Extract the (x, y) coordinate from the center of the cell holding the provided text.  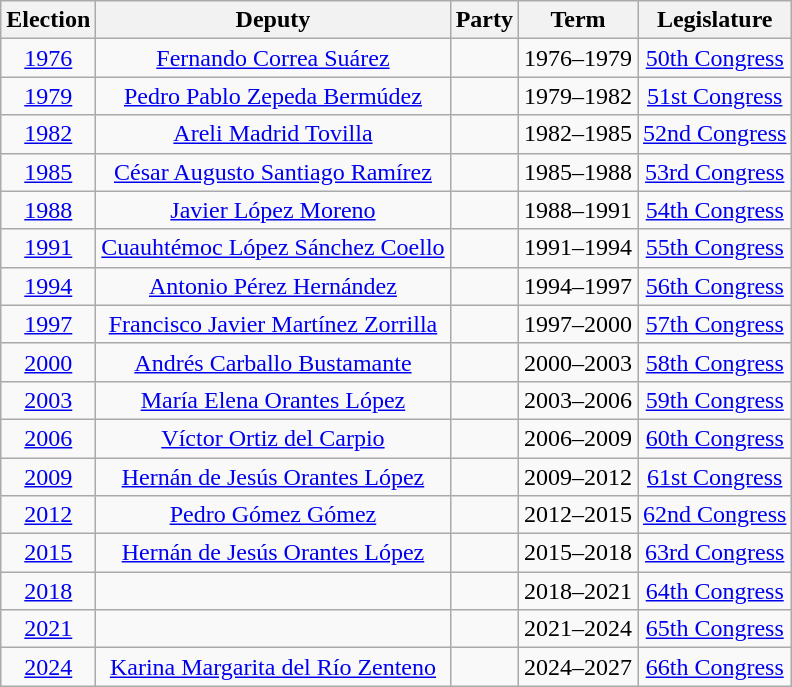
55th Congress (715, 248)
2000–2003 (578, 362)
2012 (48, 515)
56th Congress (715, 286)
Party (484, 20)
2003–2006 (578, 400)
60th Congress (715, 438)
César Augusto Santiago Ramírez (273, 172)
Areli Madrid Tovilla (273, 134)
53rd Congress (715, 172)
59th Congress (715, 400)
1997 (48, 324)
1985 (48, 172)
54th Congress (715, 210)
62nd Congress (715, 515)
1979 (48, 96)
1979–1982 (578, 96)
1997–2000 (578, 324)
58th Congress (715, 362)
Andrés Carballo Bustamante (273, 362)
2021 (48, 629)
63rd Congress (715, 553)
50th Congress (715, 58)
Antonio Pérez Hernández (273, 286)
2000 (48, 362)
2018–2021 (578, 591)
1985–1988 (578, 172)
1982–1985 (578, 134)
52nd Congress (715, 134)
65th Congress (715, 629)
Cuauhtémoc López Sánchez Coello (273, 248)
Karina Margarita del Río Zenteno (273, 667)
61st Congress (715, 477)
64th Congress (715, 591)
2018 (48, 591)
2009–2012 (578, 477)
2006 (48, 438)
2003 (48, 400)
Francisco Javier Martínez Zorrilla (273, 324)
1991 (48, 248)
1976 (48, 58)
Deputy (273, 20)
2024–2027 (578, 667)
1991–1994 (578, 248)
1988–1991 (578, 210)
1982 (48, 134)
Pedro Gómez Gómez (273, 515)
2006–2009 (578, 438)
57th Congress (715, 324)
2015–2018 (578, 553)
Javier López Moreno (273, 210)
2009 (48, 477)
2021–2024 (578, 629)
1994 (48, 286)
Víctor Ortiz del Carpio (273, 438)
Pedro Pablo Zepeda Bermúdez (273, 96)
1976–1979 (578, 58)
1988 (48, 210)
51st Congress (715, 96)
2012–2015 (578, 515)
Term (578, 20)
Election (48, 20)
1994–1997 (578, 286)
2024 (48, 667)
2015 (48, 553)
66th Congress (715, 667)
María Elena Orantes López (273, 400)
Legislature (715, 20)
Fernando Correa Suárez (273, 58)
